Extract the (X, Y) coordinate from the center of the cell holding the provided text.  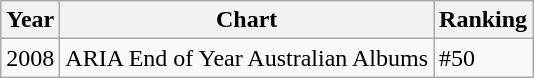
ARIA End of Year Australian Albums (247, 58)
#50 (484, 58)
Chart (247, 20)
Year (30, 20)
Ranking (484, 20)
2008 (30, 58)
